For the text-containing cell, return its midpoint in [X, Y] coordinate format. 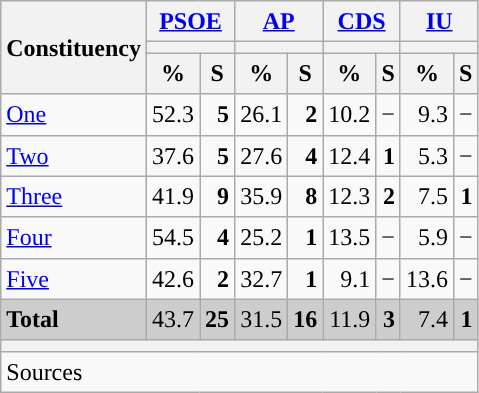
35.9 [262, 196]
Five [74, 278]
Three [74, 196]
9 [218, 196]
54.5 [172, 238]
11.9 [350, 320]
5.9 [426, 238]
AP [279, 22]
16 [306, 320]
Two [74, 156]
Four [74, 238]
41.9 [172, 196]
25.2 [262, 238]
7.5 [426, 196]
52.3 [172, 114]
3 [388, 320]
One [74, 114]
13.5 [350, 238]
PSOE [190, 22]
26.1 [262, 114]
Total [74, 320]
32.7 [262, 278]
CDS [362, 22]
43.7 [172, 320]
5.3 [426, 156]
27.6 [262, 156]
Constituency [74, 48]
8 [306, 196]
Sources [240, 372]
12.3 [350, 196]
31.5 [262, 320]
9.3 [426, 114]
37.6 [172, 156]
25 [218, 320]
10.2 [350, 114]
IU [439, 22]
12.4 [350, 156]
13.6 [426, 278]
42.6 [172, 278]
7.4 [426, 320]
9.1 [350, 278]
